Extract the [x, y] coordinate from the center of the cell holding the provided text.  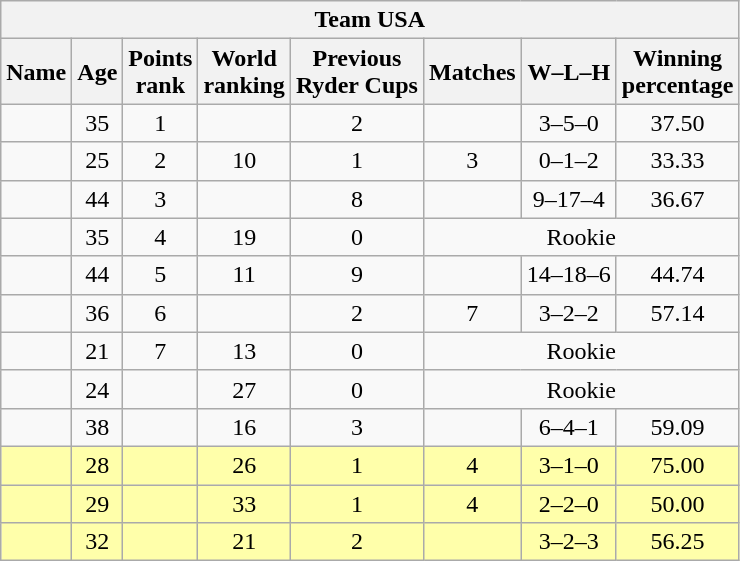
Winningpercentage [678, 72]
3–2–2 [568, 313]
32 [98, 542]
75.00 [678, 465]
6 [160, 313]
14–18–6 [568, 275]
33 [244, 503]
26 [244, 465]
Worldranking [244, 72]
3–5–0 [568, 123]
8 [356, 199]
3–1–0 [568, 465]
11 [244, 275]
Pointsrank [160, 72]
W–L–H [568, 72]
59.09 [678, 427]
PreviousRyder Cups [356, 72]
Team USA [370, 20]
Age [98, 72]
3–2–3 [568, 542]
9 [356, 275]
57.14 [678, 313]
10 [244, 161]
44.74 [678, 275]
2–2–0 [568, 503]
Name [36, 72]
Matches [472, 72]
24 [98, 389]
9–17–4 [568, 199]
50.00 [678, 503]
25 [98, 161]
0–1–2 [568, 161]
6–4–1 [568, 427]
56.25 [678, 542]
29 [98, 503]
38 [98, 427]
28 [98, 465]
16 [244, 427]
13 [244, 351]
36.67 [678, 199]
33.33 [678, 161]
27 [244, 389]
5 [160, 275]
37.50 [678, 123]
19 [244, 237]
36 [98, 313]
